Extract the (X, Y) coordinate from the center of the cell holding the provided text.  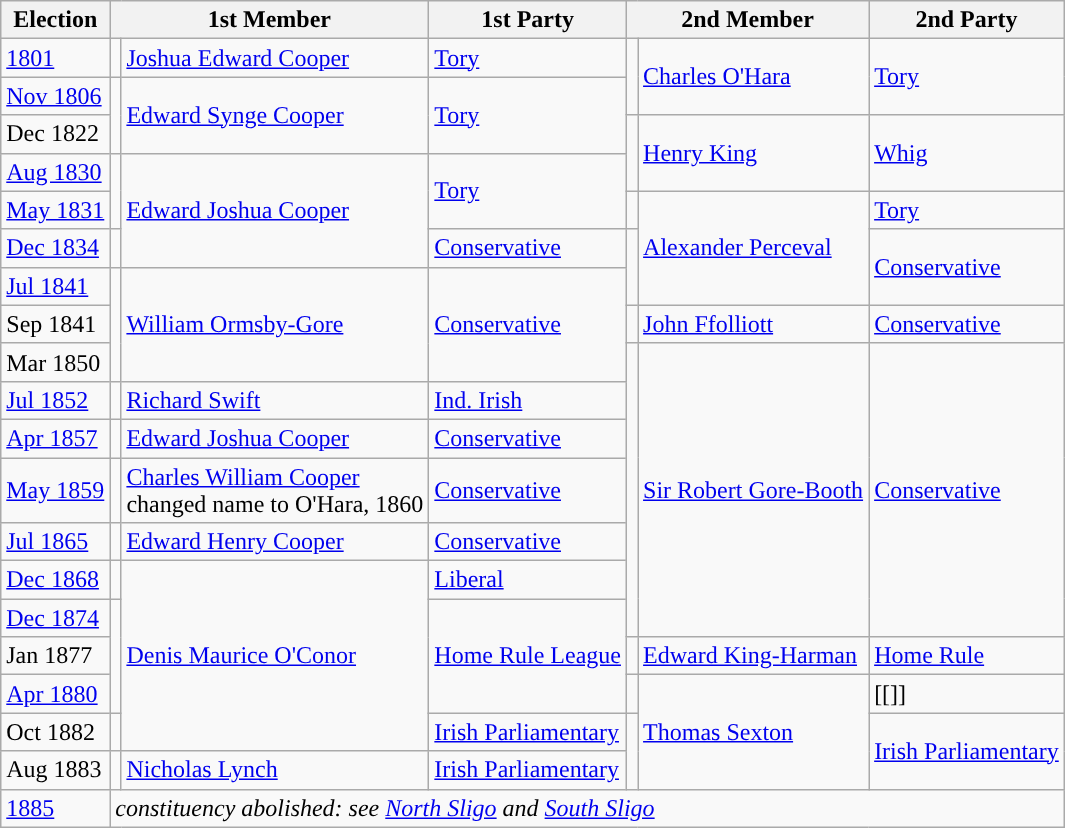
Joshua Edward Cooper (275, 58)
Election (56, 20)
Dec 1822 (56, 134)
Home Rule (967, 656)
Nov 1806 (56, 96)
Edward Henry Cooper (275, 542)
Dec 1868 (56, 580)
Jul 1865 (56, 542)
Jul 1841 (56, 286)
1885 (56, 808)
Edward Synge Cooper (275, 115)
Denis Maurice O'Conor (275, 656)
Aug 1883 (56, 770)
2nd Member (747, 20)
Charles O'Hara (754, 77)
William Ormsby-Gore (275, 324)
Henry King (754, 153)
Sir Robert Gore-Booth (754, 490)
Jan 1877 (56, 656)
Home Rule League (528, 656)
Aug 1830 (56, 172)
Charles William Cooper changed name to O'Hara, 1860 (275, 490)
Nicholas Lynch (275, 770)
John Ffolliott (754, 324)
2nd Party (967, 20)
Apr 1857 (56, 438)
[[]] (967, 694)
Liberal (528, 580)
May 1831 (56, 210)
Dec 1874 (56, 618)
Ind. Irish (528, 400)
Whig (967, 153)
Dec 1834 (56, 248)
Oct 1882 (56, 732)
constituency abolished: see North Sligo and South Sligo (587, 808)
Sep 1841 (56, 324)
Apr 1880 (56, 694)
Alexander Perceval (754, 248)
Jul 1852 (56, 400)
Thomas Sexton (754, 732)
1st Party (528, 20)
1st Member (270, 20)
1801 (56, 58)
May 1859 (56, 490)
Richard Swift (275, 400)
Edward King-Harman (754, 656)
Mar 1850 (56, 362)
